For the text-containing cell, return its midpoint in (x, y) coordinate format. 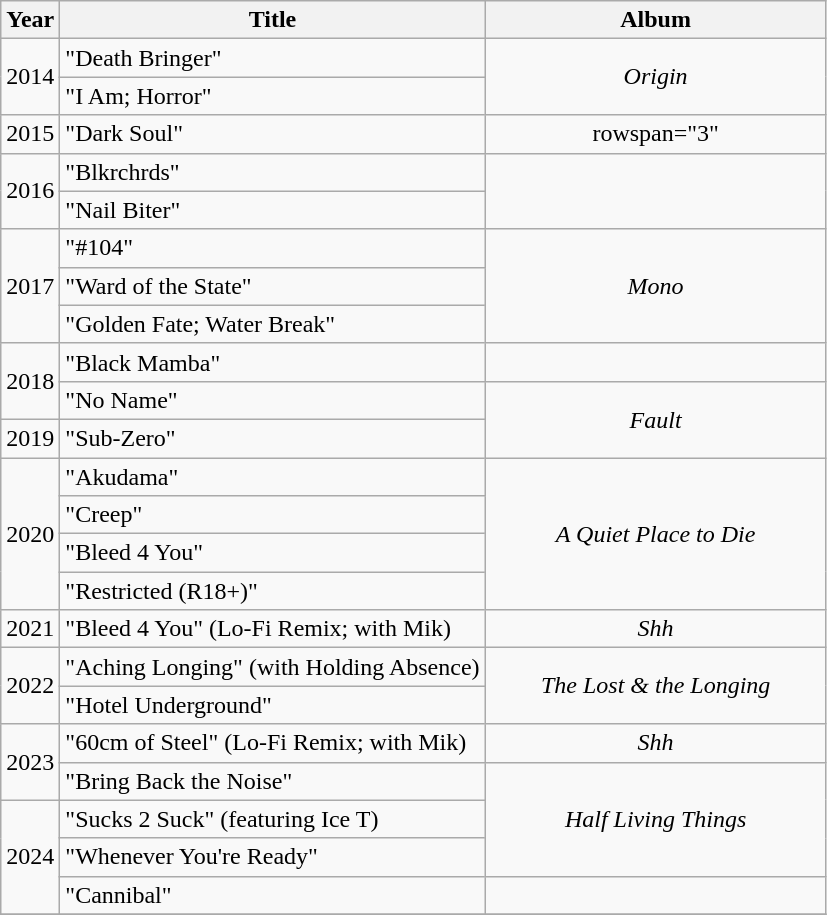
2020 (30, 534)
2017 (30, 286)
"Bring Back the Noise" (272, 781)
"Akudama" (272, 477)
"Golden Fate; Water Break" (272, 324)
"Ward of the State" (272, 286)
"Nail Biter" (272, 210)
2019 (30, 438)
"Sucks 2 Suck" (featuring Ice T) (272, 819)
2023 (30, 762)
2016 (30, 191)
The Lost & the Longing (656, 686)
"Bleed 4 You" (Lo-Fi Remix; with Mik) (272, 629)
"Restricted (R18+)" (272, 591)
"Creep" (272, 515)
Origin (656, 77)
"Black Mamba" (272, 362)
Title (272, 20)
"No Name" (272, 400)
Mono (656, 286)
A Quiet Place to Die (656, 534)
"Hotel Underground" (272, 705)
"Sub-Zero" (272, 438)
Year (30, 20)
Half Living Things (656, 819)
Album (656, 20)
"I Am; Horror" (272, 96)
"Whenever You're Ready" (272, 857)
"60cm of Steel" (Lo-Fi Remix; with Mik) (272, 743)
"#104" (272, 248)
2021 (30, 629)
"Blkrchrds" (272, 172)
"Dark Soul" (272, 134)
2014 (30, 77)
2015 (30, 134)
rowspan="3" (656, 134)
Fault (656, 419)
2018 (30, 381)
2024 (30, 857)
"Bleed 4 You" (272, 553)
"Aching Longing" (with Holding Absence) (272, 667)
"Death Bringer" (272, 58)
2022 (30, 686)
"Cannibal" (272, 895)
